Identify which cell holds the provided text, then report its (X, Y) central coordinate. 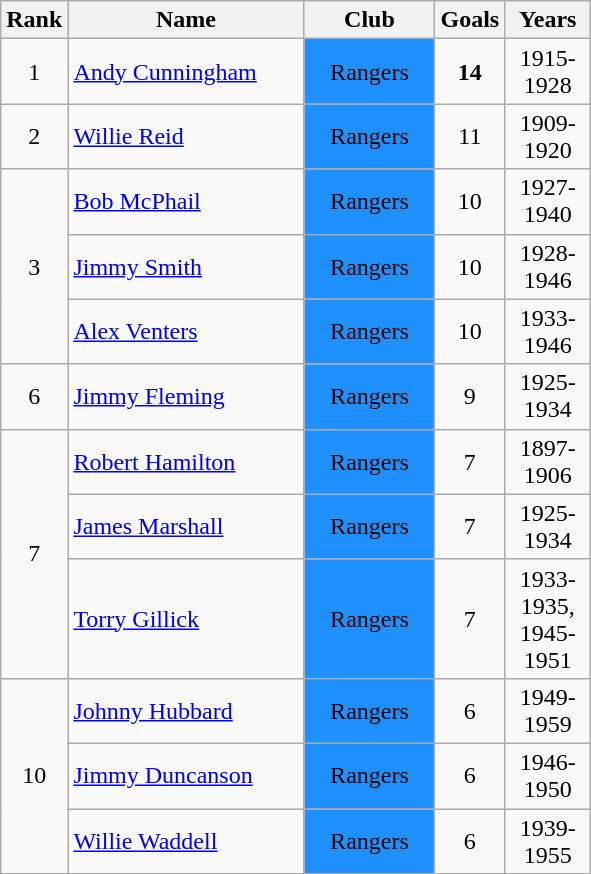
Johnny Hubbard (186, 710)
1949-1959 (548, 710)
3 (34, 266)
1897-1906 (548, 462)
Jimmy Duncanson (186, 776)
Andy Cunningham (186, 72)
Bob McPhail (186, 202)
Goals (470, 20)
Club (370, 20)
Robert Hamilton (186, 462)
Years (548, 20)
Name (186, 20)
Jimmy Fleming (186, 396)
Torry Gillick (186, 618)
1933-1946 (548, 332)
11 (470, 136)
Willie Waddell (186, 840)
1927-1940 (548, 202)
Alex Venters (186, 332)
9 (470, 396)
1928-1946 (548, 266)
1946-1950 (548, 776)
2 (34, 136)
1915-1928 (548, 72)
James Marshall (186, 526)
1933-1935, 1945-1951 (548, 618)
1 (34, 72)
Willie Reid (186, 136)
1939-1955 (548, 840)
1909-1920 (548, 136)
14 (470, 72)
Jimmy Smith (186, 266)
Rank (34, 20)
